Locate the cell with the specified text and output its (X, Y) center coordinate. 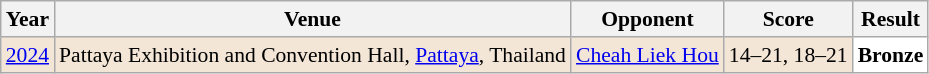
Pattaya Exhibition and Convention Hall, Pattaya, Thailand (312, 55)
Bronze (891, 55)
Venue (312, 19)
Score (788, 19)
Year (28, 19)
Cheah Liek Hou (648, 55)
14–21, 18–21 (788, 55)
Opponent (648, 19)
Result (891, 19)
2024 (28, 55)
